Extract the [X, Y] coordinate from the center of the cell holding the provided text.  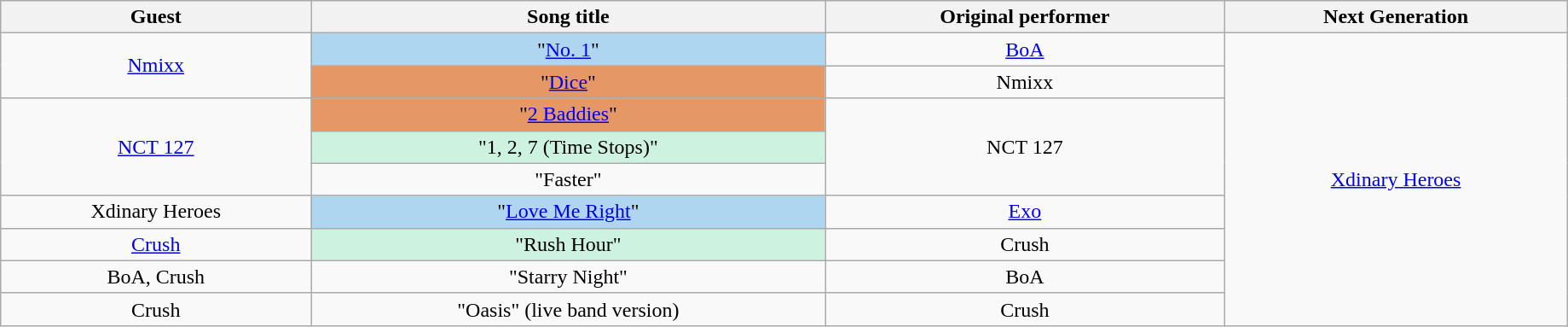
Guest [156, 17]
"Love Me Right" [568, 212]
Next Generation [1397, 17]
Exo [1025, 212]
"Starry Night" [568, 277]
"Rush Hour" [568, 244]
"Faster" [568, 179]
"1, 2, 7 (Time Stops)" [568, 147]
Original performer [1025, 17]
BoA, Crush [156, 277]
"Oasis" (live band version) [568, 309]
"No. 1" [568, 50]
"2 Baddies" [568, 114]
"Dice" [568, 82]
Song title [568, 17]
